Return the (X, Y) coordinate for the center point of the cell that contains the specified text.  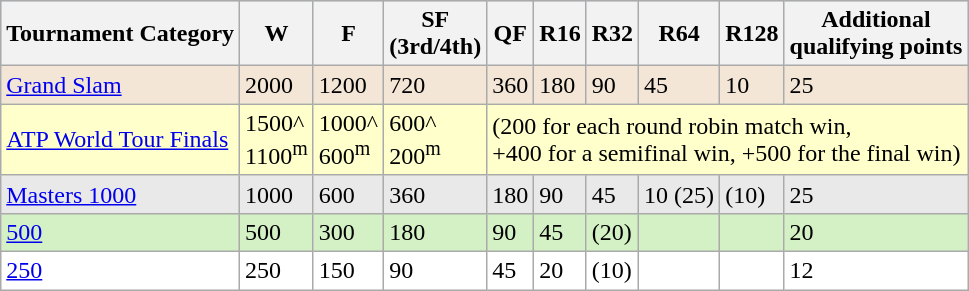
ATP World Tour Finals (120, 140)
10 (25) (680, 194)
R32 (612, 34)
R128 (752, 34)
600^200m (436, 140)
300 (348, 232)
R16 (560, 34)
F (348, 34)
2000 (277, 85)
Tournament Category (120, 34)
1000^600m (348, 140)
Grand Slam (120, 85)
720 (436, 85)
(20) (612, 232)
W (277, 34)
R64 (680, 34)
10 (752, 85)
(200 for each round robin match win, +400 for a semifinal win, +500 for the final win) (728, 140)
Additional qualifying points (876, 34)
SF(3rd/4th) (436, 34)
12 (876, 271)
1000 (277, 194)
1200 (348, 85)
1500^1100m (277, 140)
600 (348, 194)
QF (510, 34)
Masters 1000 (120, 194)
150 (348, 271)
